Search for the cell housing the specified text and yield its (x, y) center coordinate. 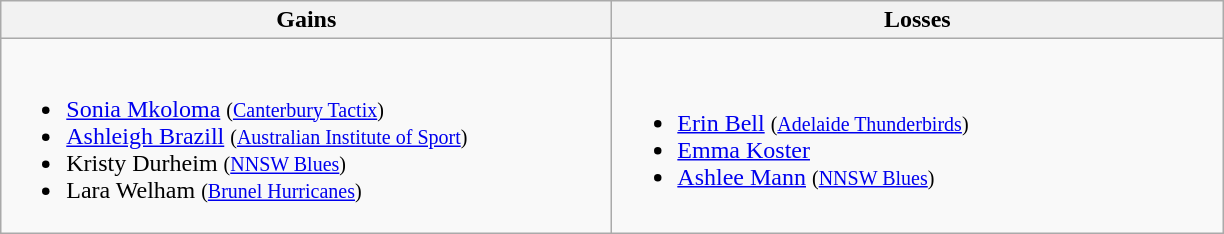
Losses (918, 20)
Gains (306, 20)
Erin Bell (Adelaide Thunderbirds)Emma KosterAshlee Mann (NNSW Blues) (918, 136)
Sonia Mkoloma (Canterbury Tactix)Ashleigh Brazill (Australian Institute of Sport) Kristy Durheim (NNSW Blues) Lara Welham (Brunel Hurricanes) (306, 136)
